Return (x, y) of the center of cell containing provided text 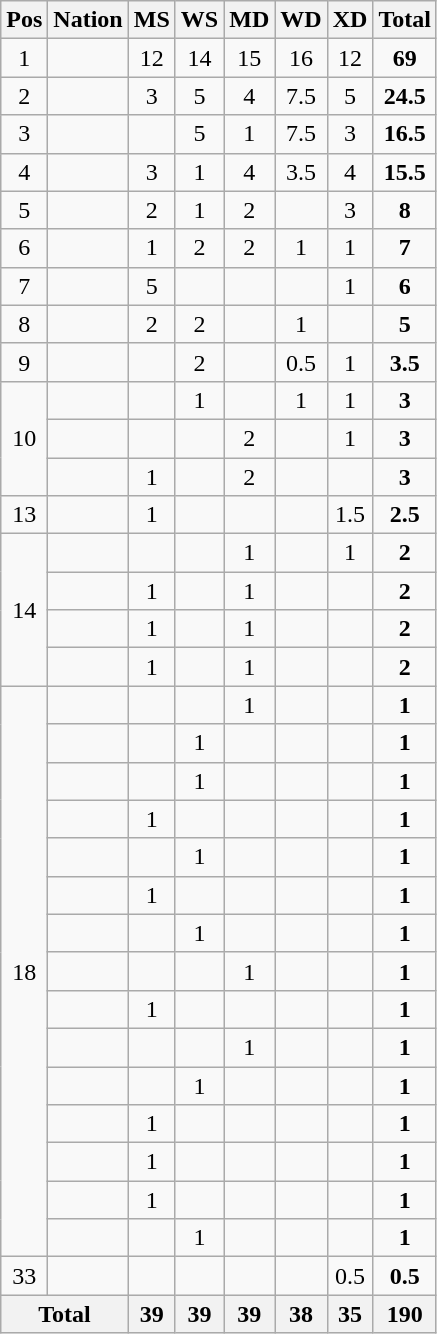
9 (24, 362)
13 (24, 515)
38 (301, 1314)
35 (350, 1314)
1.5 (350, 515)
Pos (24, 20)
18 (24, 972)
15.5 (405, 172)
MS (152, 20)
10 (24, 438)
190 (405, 1314)
15 (250, 58)
WS (199, 20)
2.5 (405, 515)
69 (405, 58)
WD (301, 20)
33 (24, 1276)
24.5 (405, 96)
XD (350, 20)
MD (250, 20)
16 (301, 58)
16.5 (405, 134)
Nation (88, 20)
